Capture the cell that displays the provided text and extract its [x, y] central coordinate. 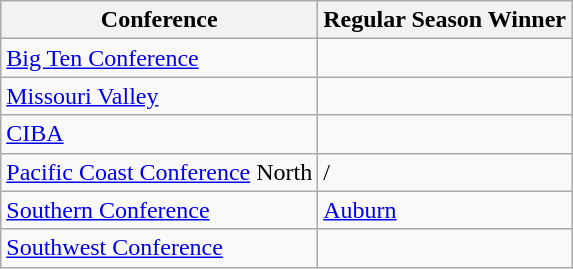
Auburn [445, 210]
/ [445, 172]
Southern Conference [160, 210]
Big Ten Conference [160, 58]
Regular Season Winner [445, 20]
Missouri Valley [160, 96]
Pacific Coast Conference North [160, 172]
Conference [160, 20]
Southwest Conference [160, 248]
CIBA [160, 134]
